Find where the given text appears and provide that cell's center as (x, y) coordinate. 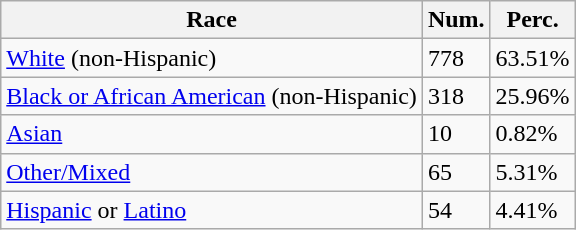
63.51% (532, 58)
5.31% (532, 172)
White (non-Hispanic) (212, 58)
10 (456, 134)
54 (456, 210)
0.82% (532, 134)
65 (456, 172)
Asian (212, 134)
318 (456, 96)
Num. (456, 20)
Perc. (532, 20)
778 (456, 58)
25.96% (532, 96)
Black or African American (non-Hispanic) (212, 96)
Hispanic or Latino (212, 210)
Race (212, 20)
Other/Mixed (212, 172)
4.41% (532, 210)
